For the text-containing cell, return its midpoint in (x, y) coordinate format. 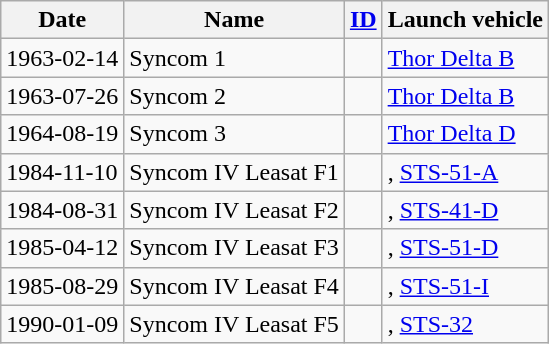
Name (234, 20)
Thor Delta D (465, 134)
Syncom IV Leasat F5 (234, 324)
Syncom IV Leasat F2 (234, 210)
, STS-41-D (465, 210)
Syncom 2 (234, 96)
, STS-51-D (465, 248)
1963-07-26 (62, 96)
1984-11-10 (62, 172)
1984-08-31 (62, 210)
1990-01-09 (62, 324)
, STS-51-I (465, 286)
, STS-51-A (465, 172)
Syncom 3 (234, 134)
Date (62, 20)
Syncom IV Leasat F1 (234, 172)
Syncom IV Leasat F4 (234, 286)
ID (363, 20)
Syncom 1 (234, 58)
1964-08-19 (62, 134)
1985-04-12 (62, 248)
, STS-32 (465, 324)
Launch vehicle (465, 20)
1963-02-14 (62, 58)
1985-08-29 (62, 286)
Syncom IV Leasat F3 (234, 248)
